Capture the cell that displays the provided text and extract its (x, y) central coordinate. 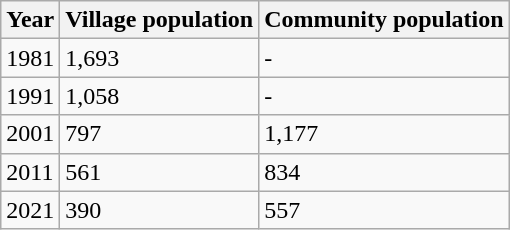
Community population (384, 20)
1,058 (160, 96)
1,177 (384, 134)
390 (160, 210)
2001 (30, 134)
1,693 (160, 58)
1981 (30, 58)
834 (384, 172)
561 (160, 172)
Village population (160, 20)
797 (160, 134)
2011 (30, 172)
557 (384, 210)
Year (30, 20)
1991 (30, 96)
2021 (30, 210)
